Return [x, y] of the center of cell containing provided text 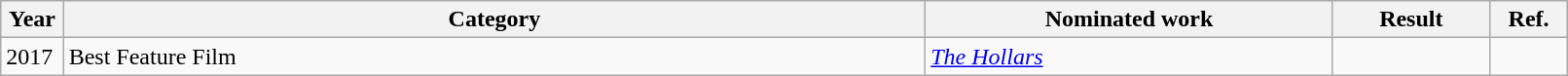
Best Feature Film [494, 57]
The Hollars [1129, 57]
Ref. [1528, 19]
Result [1411, 19]
Nominated work [1129, 19]
Year [32, 19]
2017 [32, 57]
Category [494, 19]
